Return the (X, Y) coordinate for the center point of the cell that contains the specified text.  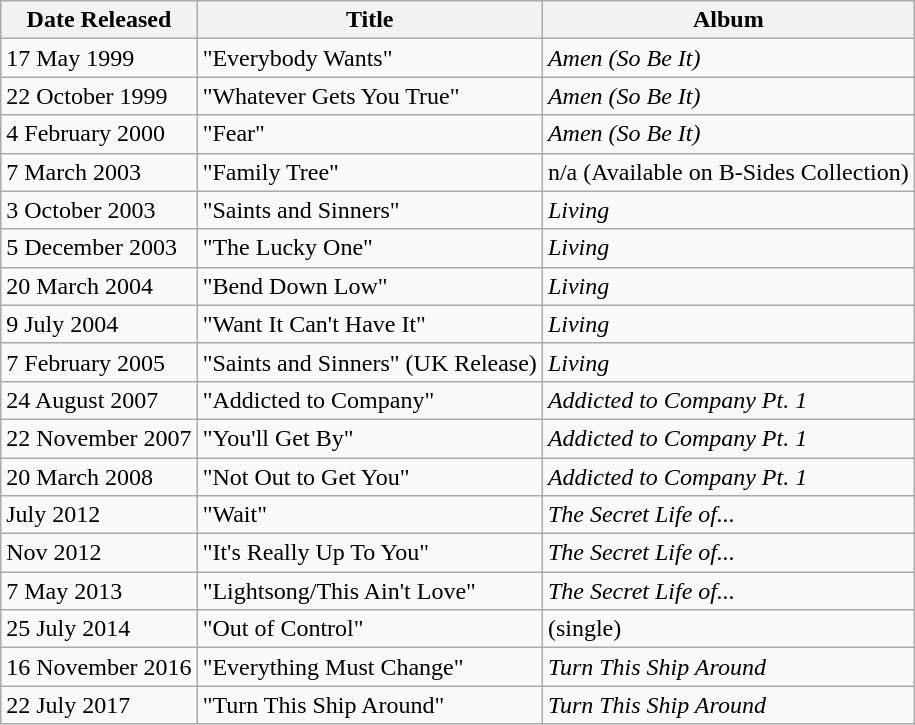
"It's Really Up To You" (370, 553)
"Saints and Sinners" (370, 210)
Date Released (99, 20)
7 March 2003 (99, 172)
"Want It Can't Have It" (370, 324)
20 March 2004 (99, 286)
25 July 2014 (99, 629)
22 July 2017 (99, 705)
"Turn This Ship Around" (370, 705)
7 February 2005 (99, 362)
n/a (Available on B-Sides Collection) (728, 172)
3 October 2003 (99, 210)
"Bend Down Low" (370, 286)
7 May 2013 (99, 591)
"Fear" (370, 134)
"Not Out to Get You" (370, 477)
20 March 2008 (99, 477)
Nov 2012 (99, 553)
4 February 2000 (99, 134)
"Everything Must Change" (370, 667)
Album (728, 20)
"Saints and Sinners" (UK Release) (370, 362)
"Family Tree" (370, 172)
24 August 2007 (99, 400)
16 November 2016 (99, 667)
"Whatever Gets You True" (370, 96)
9 July 2004 (99, 324)
"You'll Get By" (370, 438)
"Out of Control" (370, 629)
22 October 1999 (99, 96)
"The Lucky One" (370, 248)
17 May 1999 (99, 58)
22 November 2007 (99, 438)
"Addicted to Company" (370, 400)
(single) (728, 629)
"Lightsong/This Ain't Love" (370, 591)
"Wait" (370, 515)
July 2012 (99, 515)
5 December 2003 (99, 248)
"Everybody Wants" (370, 58)
Title (370, 20)
